For the text-containing cell, return its midpoint in (x, y) coordinate format. 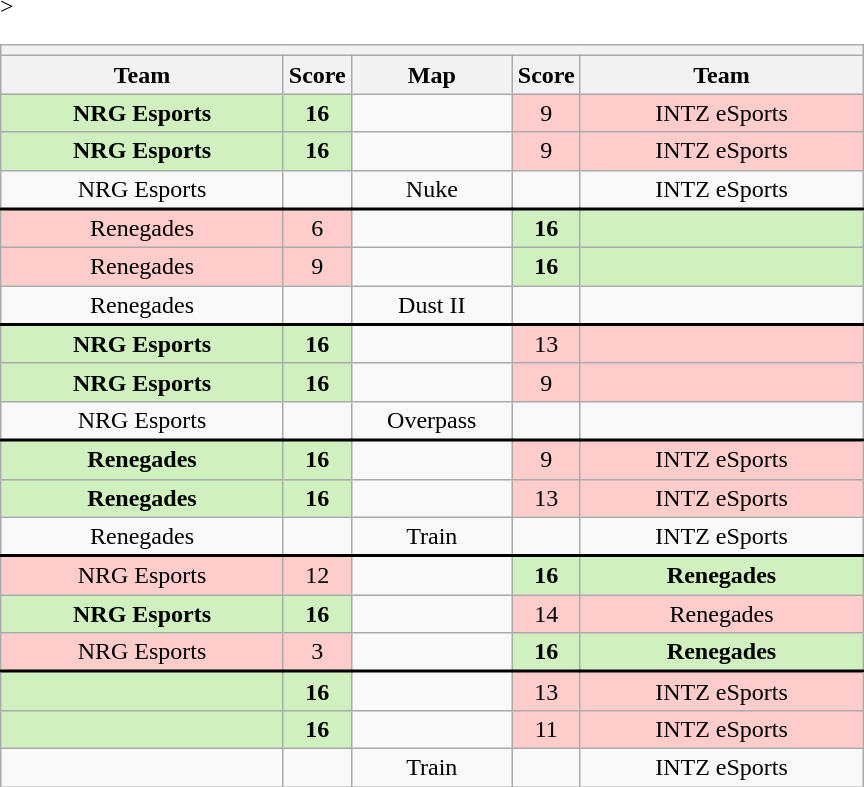
6 (317, 228)
Nuke (432, 190)
Map (432, 75)
14 (546, 614)
3 (317, 652)
11 (546, 729)
Dust II (432, 306)
Overpass (432, 420)
12 (317, 576)
